Find where the given text appears and provide that cell's center as [X, Y] coordinate. 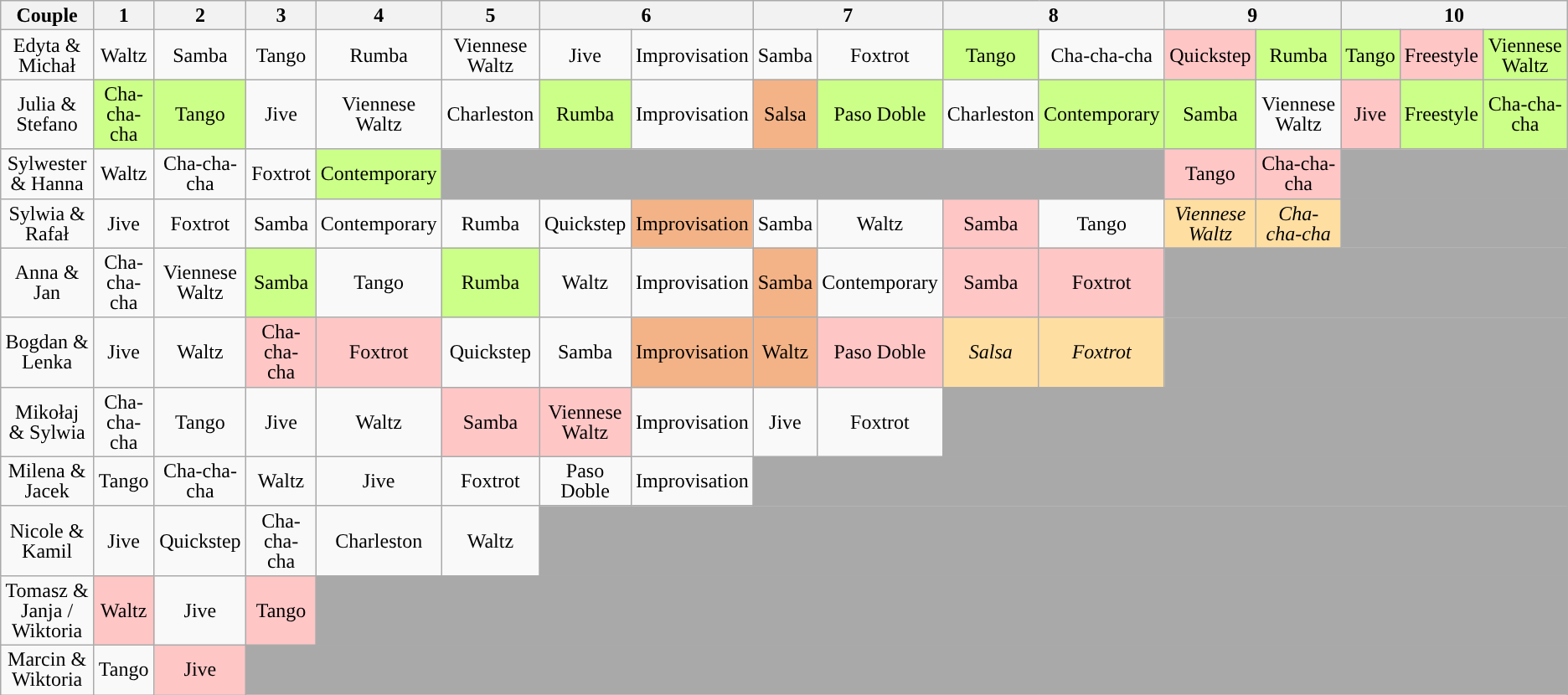
Marcin & Wiktoria [47, 670]
Couple [47, 15]
4 [379, 15]
Anna & Jan [47, 283]
3 [281, 15]
Julia & Stefano [47, 114]
1 [124, 15]
Sylwia & Rafał [47, 223]
Mikołaj & Sylwia [47, 422]
10 [1454, 15]
Sylwester & Hanna [47, 174]
Milena & Jacek [47, 481]
Bogdan & Lenka [47, 352]
8 [1054, 15]
Edyta & Michał [47, 55]
9 [1253, 15]
Tomasz & Janja / Wiktoria [47, 610]
7 [848, 15]
2 [200, 15]
6 [647, 15]
5 [490, 15]
Nicole & Kamil [47, 541]
